Pinpoint the cell where the given text exists, returning its [x, y] midpoint coordinate. 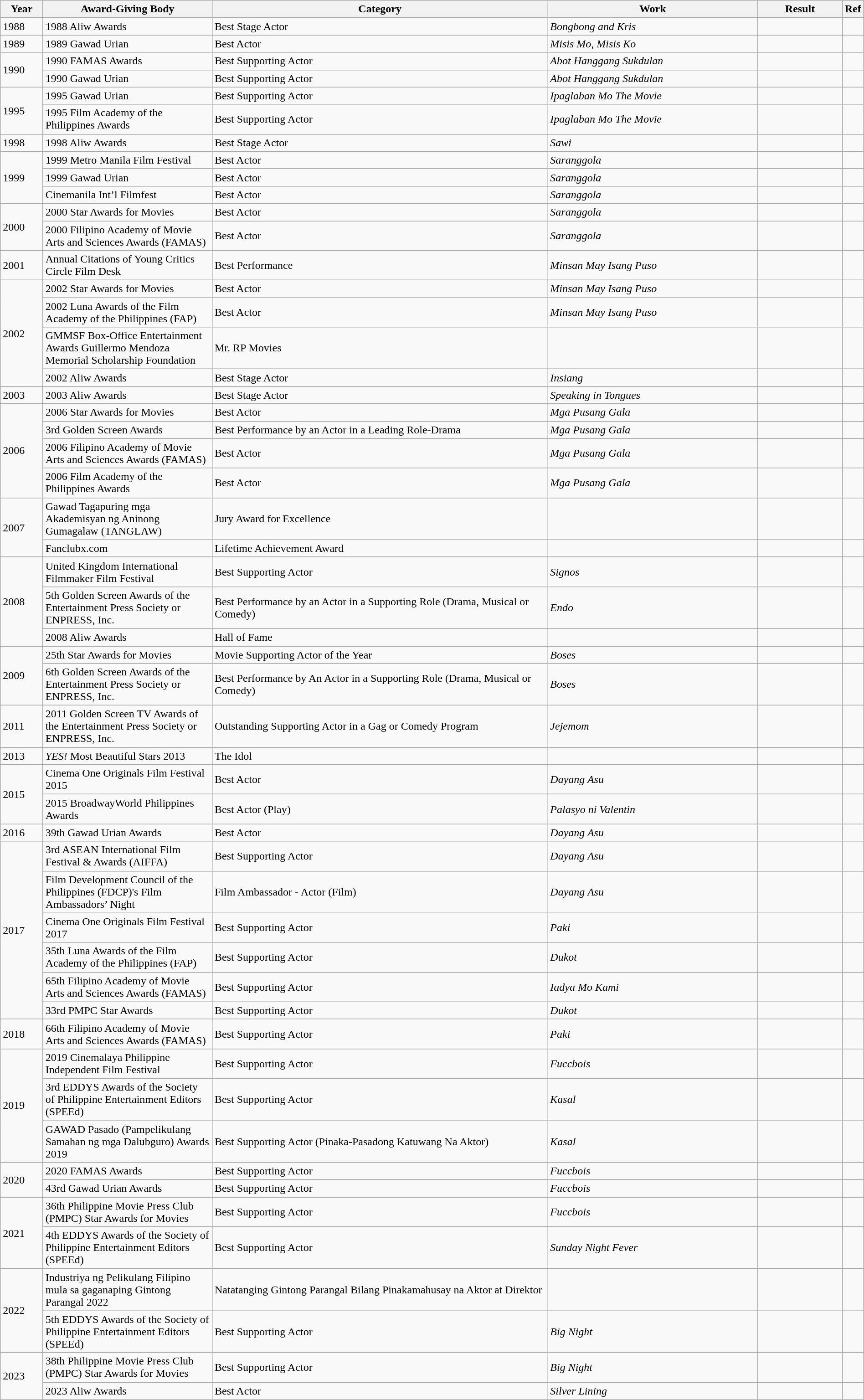
2006 [22, 451]
65th Filipino Academy of Movie Arts and Sciences Awards (FAMAS) [128, 987]
38th Philippine Movie Press Club (PMPC) Star Awards for Movies [128, 1367]
Insiang [653, 378]
Speaking in Tongues [653, 395]
Cinemanila Int’l Filmfest [128, 195]
2006 Film Academy of the Philippines Awards [128, 483]
2020 FAMAS Awards [128, 1171]
The Idol [380, 756]
5th EDDYS Awards of the Society of Philippine Entertainment Editors (SPEEd) [128, 1332]
2017 [22, 930]
2016 [22, 833]
Best Performance by an Actor in a Supporting Role (Drama, Musical or Comedy) [380, 607]
2002 Aliw Awards [128, 378]
1998 Aliw Awards [128, 143]
43rd Gawad Urian Awards [128, 1189]
2013 [22, 756]
Best Actor (Play) [380, 809]
66th Filipino Academy of Movie Arts and Sciences Awards (FAMAS) [128, 1034]
2015 [22, 794]
3rd EDDYS Awards of the Society of Philippine Entertainment Editors (SPEEd) [128, 1099]
2007 [22, 527]
2023 Aliw Awards [128, 1391]
Sunday Night Fever [653, 1248]
Movie Supporting Actor of the Year [380, 655]
Result [800, 9]
Jury Award for Excellence [380, 519]
Best Supporting Actor (Pinaka-Pasadong Katuwang Na Aktor) [380, 1141]
2006 Star Awards for Movies [128, 412]
YES! Most Beautiful Stars 2013 [128, 756]
Year [22, 9]
1999 [22, 177]
3rd Golden Screen Awards [128, 430]
1995 [22, 110]
1999 Gawad Urian [128, 177]
2002 Luna Awards of the Film Academy of the Philippines (FAP) [128, 313]
1988 [22, 26]
2023 [22, 1376]
Jejemom [653, 726]
2019 [22, 1106]
2003 [22, 395]
Iadya Mo Kami [653, 987]
2018 [22, 1034]
1990 Gawad Urian [128, 78]
Signos [653, 571]
Bongbong and Kris [653, 26]
Sawi [653, 143]
Film Ambassador - Actor (Film) [380, 892]
Annual Citations of Young Critics Circle Film Desk [128, 265]
Lifetime Achievement Award [380, 548]
4th EDDYS Awards of the Society of Philippine Entertainment Editors (SPEEd) [128, 1248]
5th Golden Screen Awards of the Entertainment Press Society or ENPRESS, Inc. [128, 607]
Endo [653, 607]
1989 [22, 44]
35th Luna Awards of the Film Academy of the Philippines (FAP) [128, 957]
1988 Aliw Awards [128, 26]
1999 Metro Manila Film Festival [128, 160]
Hall of Fame [380, 637]
1998 [22, 143]
Fanclubx.com [128, 548]
Misis Mo, Misis Ko [653, 44]
25th Star Awards for Movies [128, 655]
2011 [22, 726]
2008 [22, 602]
Outstanding Supporting Actor in a Gag or Comedy Program [380, 726]
2002 Star Awards for Movies [128, 289]
GAWAD Pasado (Pampelikulang Samahan ng mga Dalubguro) Awards 2019 [128, 1141]
Ref [853, 9]
2020 [22, 1180]
2011 Golden Screen TV Awards of the Entertainment Press Society or ENPRESS, Inc. [128, 726]
1990 FAMAS Awards [128, 61]
2000 Filipino Academy of Movie Arts and Sciences Awards (FAMAS) [128, 235]
United Kingdom International Filmmaker Film Festival [128, 571]
39th Gawad Urian Awards [128, 833]
Cinema One Originals Film Festival 2015 [128, 779]
Gawad Tagapuring mga Akademisyan ng Aninong Gumagalaw (TANGLAW) [128, 519]
3rd ASEAN International Film Festival & Awards (AIFFA) [128, 856]
2001 [22, 265]
2003 Aliw Awards [128, 395]
Work [653, 9]
Best Performance by an Actor in a Leading Role-Drama [380, 430]
1995 Gawad Urian [128, 96]
Industriya ng Pelikulang Filipino mula sa gaganaping Gintong Parangal 2022 [128, 1290]
2008 Aliw Awards [128, 637]
36th Philippine Movie Press Club (PMPC) Star Awards for Movies [128, 1212]
Natatanging Gintong Parangal Bilang Pinakamahusay na Aktor at Direktor [380, 1290]
1995 Film Academy of the Philippines Awards [128, 119]
Best Performance by An Actor in a Supporting Role (Drama, Musical or Comedy) [380, 685]
GMMSF Box-Office Entertainment Awards Guillermo Mendoza Memorial Scholarship Foundation [128, 348]
Best Performance [380, 265]
2009 [22, 676]
6th Golden Screen Awards of the Entertainment Press Society or ENPRESS, Inc. [128, 685]
2002 [22, 334]
Silver Lining [653, 1391]
Category [380, 9]
Mr. RP Movies [380, 348]
2022 [22, 1311]
33rd PMPC Star Awards [128, 1010]
1990 [22, 70]
2021 [22, 1233]
2019 Cinemalaya Philippine Independent Film Festival [128, 1064]
2000 [22, 227]
1989 Gawad Urian [128, 44]
2006 Filipino Academy of Movie Arts and Sciences Awards (FAMAS) [128, 453]
2000 Star Awards for Movies [128, 212]
Award-Giving Body [128, 9]
Palasyo ni Valentin [653, 809]
2015 BroadwayWorld Philippines Awards [128, 809]
Cinema One Originals Film Festival 2017 [128, 928]
Film Development Council of the Philippines (FDCP)'s Film Ambassadors’ Night [128, 892]
